Find where the given text appears and provide that cell's center as (x, y) coordinate. 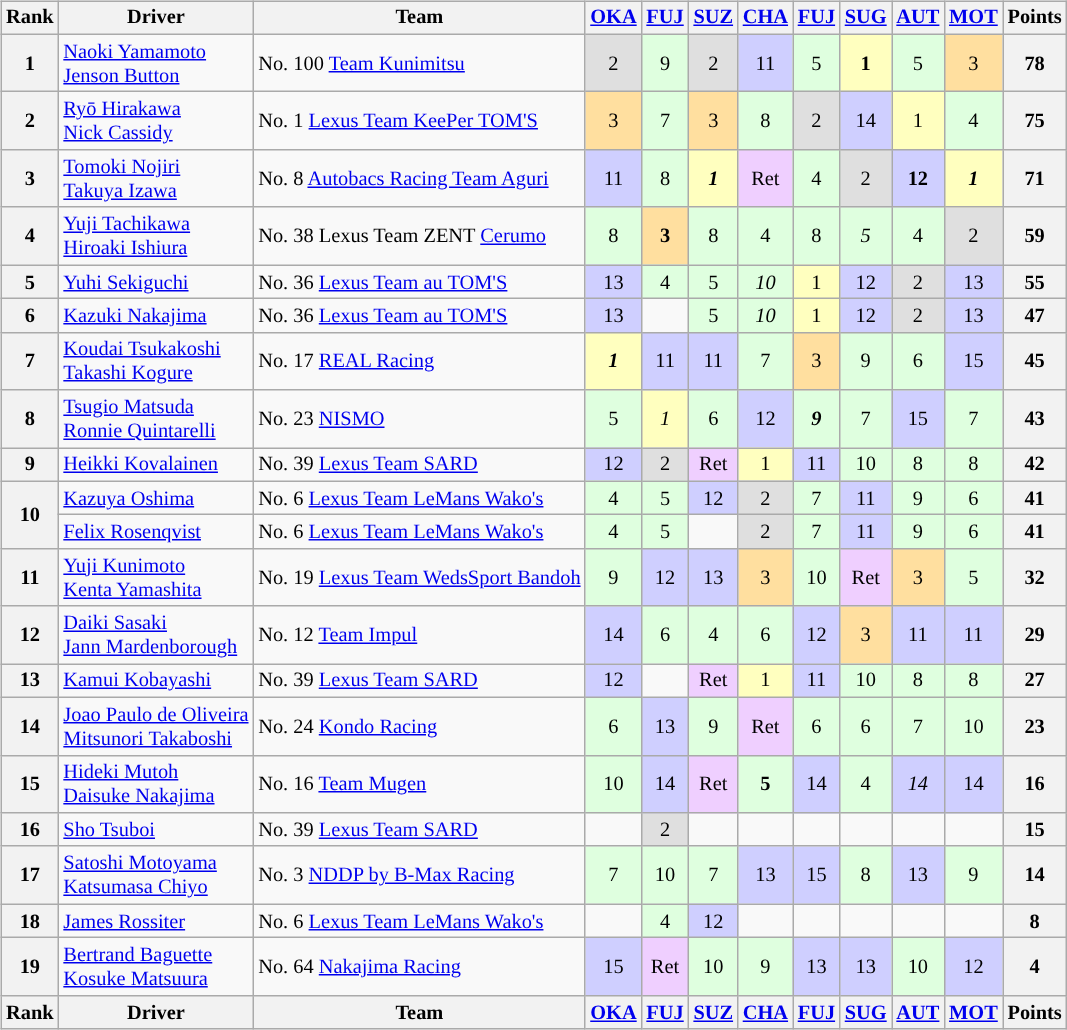
Bertrand Baguette Kosuke Matsuura (156, 967)
32 (1035, 578)
Satoshi Motoyama Katsumasa Chiyo (156, 875)
19 (30, 967)
47 (1035, 316)
Hideki Mutoh Daisuke Nakajima (156, 784)
18 (30, 921)
No. 17 REAL Racing (419, 361)
71 (1035, 179)
No. 16 Team Mugen (419, 784)
Tomoki Nojiri Takuya Izawa (156, 179)
75 (1035, 121)
No. 3 NDDP by B-Max Racing (419, 875)
No. 24 Kondo Racing (419, 726)
59 (1035, 236)
Tsugio Matsuda Ronnie Quintarelli (156, 419)
No. 12 Team Impul (419, 635)
Joao Paulo de Oliveira Mitsunori Takaboshi (156, 726)
James Rossiter (156, 921)
No. 1 Lexus Team KeePer TOM'S (419, 121)
Koudai Tsukakoshi Takashi Kogure (156, 361)
No. 64 Nakajima Racing (419, 967)
No. 100 Team Kunimitsu (419, 63)
Heikki Kovalainen (156, 465)
Ryō Hirakawa Nick Cassidy (156, 121)
45 (1035, 361)
Naoki Yamamoto Jenson Button (156, 63)
No. 8 Autobacs Racing Team Aguri (419, 179)
Kamui Kobayashi (156, 681)
42 (1035, 465)
No. 23 NISMO (419, 419)
No. 38 Lexus Team ZENT Cerumo (419, 236)
27 (1035, 681)
Sho Tsuboi (156, 830)
23 (1035, 726)
17 (30, 875)
78 (1035, 63)
29 (1035, 635)
Kazuki Nakajima (156, 316)
Daiki Sasaki Jann Mardenborough (156, 635)
55 (1035, 282)
No. 19 Lexus Team WedsSport Bandoh (419, 578)
Kazuya Oshima (156, 498)
Yuhi Sekiguchi (156, 282)
43 (1035, 419)
Yuji Kunimoto Kenta Yamashita (156, 578)
Yuji Tachikawa Hiroaki Ishiura (156, 236)
Felix Rosenqvist (156, 532)
